Determine the (x, y) coordinate at the center of the cell enclosing the given text.  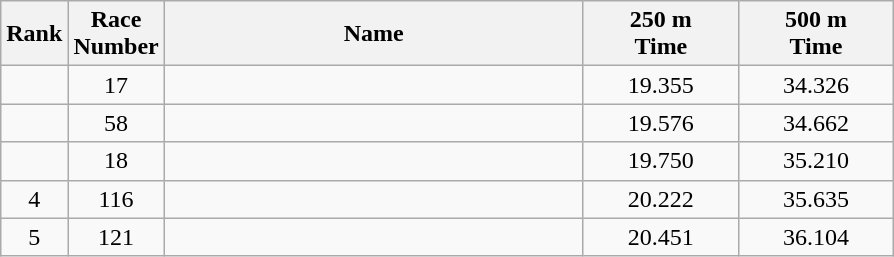
17 (116, 85)
20.451 (660, 237)
4 (34, 199)
36.104 (816, 237)
5 (34, 237)
58 (116, 123)
20.222 (660, 199)
250 mTime (660, 34)
18 (116, 161)
34.662 (816, 123)
35.210 (816, 161)
116 (116, 199)
19.355 (660, 85)
19.750 (660, 161)
35.635 (816, 199)
Race Number (116, 34)
19.576 (660, 123)
34.326 (816, 85)
500 mTime (816, 34)
Rank (34, 34)
Name (374, 34)
121 (116, 237)
